Search for the cell housing the specified text and yield its (X, Y) center coordinate. 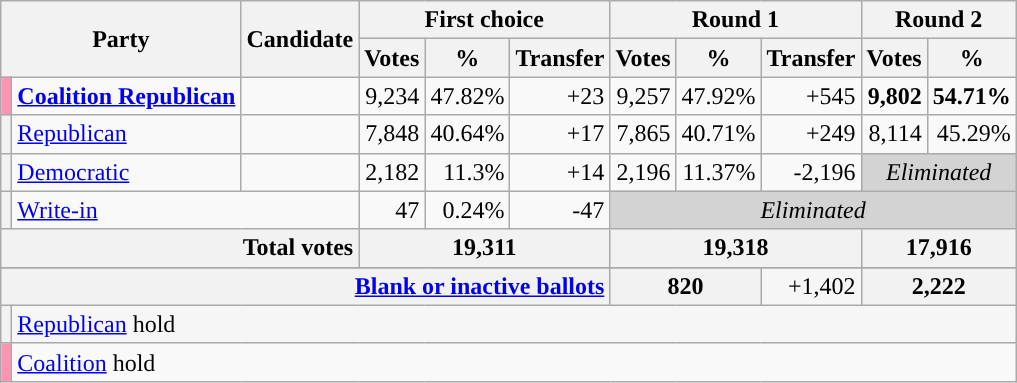
Republican hold (514, 324)
19,311 (484, 248)
Blank or inactive ballots (306, 286)
9,802 (894, 96)
2,196 (643, 172)
45.29% (972, 134)
First choice (484, 20)
Republican (126, 134)
11.37% (718, 172)
0.24% (468, 210)
+249 (811, 134)
47.82% (468, 96)
7,865 (643, 134)
8,114 (894, 134)
+14 (560, 172)
11.3% (468, 172)
Total votes (180, 248)
Round 2 (938, 20)
40.71% (718, 134)
9,234 (392, 96)
Party (121, 39)
+545 (811, 96)
Candidate (300, 39)
-47 (560, 210)
17,916 (938, 248)
40.64% (468, 134)
Coalition hold (514, 362)
2,222 (938, 286)
9,257 (643, 96)
2,182 (392, 172)
Democratic (126, 172)
47 (392, 210)
+23 (560, 96)
19,318 (736, 248)
Coalition Republican (126, 96)
47.92% (718, 96)
+17 (560, 134)
54.71% (972, 96)
Round 1 (736, 20)
-2,196 (811, 172)
7,848 (392, 134)
Write-in (186, 210)
820 (686, 286)
+1,402 (811, 286)
